Output the (x, y) coordinate of the center of the cell containing the given text.  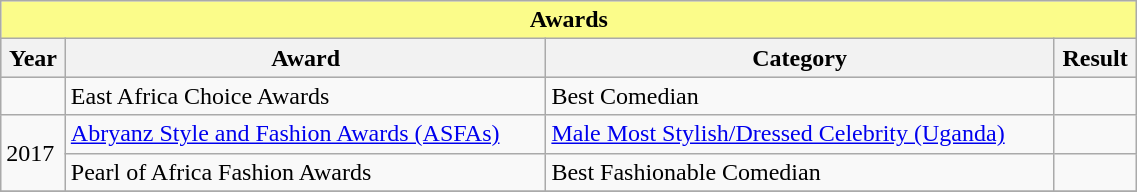
East Africa Choice Awards (306, 96)
Best Comedian (800, 96)
Result (1095, 58)
Award (306, 58)
2017 (34, 153)
Pearl of Africa Fashion Awards (306, 172)
Male Most Stylish/Dressed Celebrity (Uganda) (800, 134)
Year (34, 58)
Category (800, 58)
Abryanz Style and Fashion Awards (ASFAs) (306, 134)
Awards (569, 20)
Best Fashionable Comedian (800, 172)
